Determine the (x, y) coordinate at the center of the cell enclosing the given text.  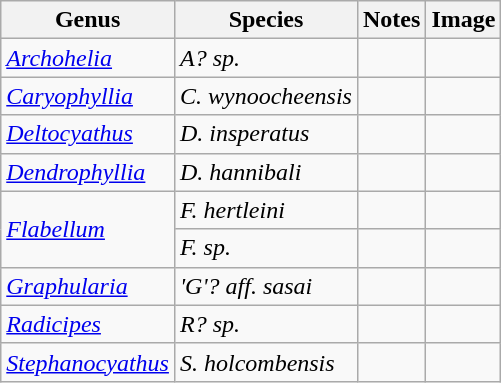
D. insperatus (266, 134)
D. hannibali (266, 172)
Graphularia (88, 286)
'G'? aff. sasai (266, 286)
F. sp. (266, 248)
Deltocyathus (88, 134)
Archohelia (88, 58)
Stephanocyathus (88, 362)
R? sp. (266, 324)
Radicipes (88, 324)
C. wynoocheensis (266, 96)
F. hertleini (266, 210)
Caryophyllia (88, 96)
Species (266, 20)
Flabellum (88, 229)
Dendrophyllia (88, 172)
S. holcombensis (266, 362)
Image (464, 20)
Notes (391, 20)
Genus (88, 20)
A? sp. (266, 58)
